Search for the cell housing the specified text and yield its (X, Y) center coordinate. 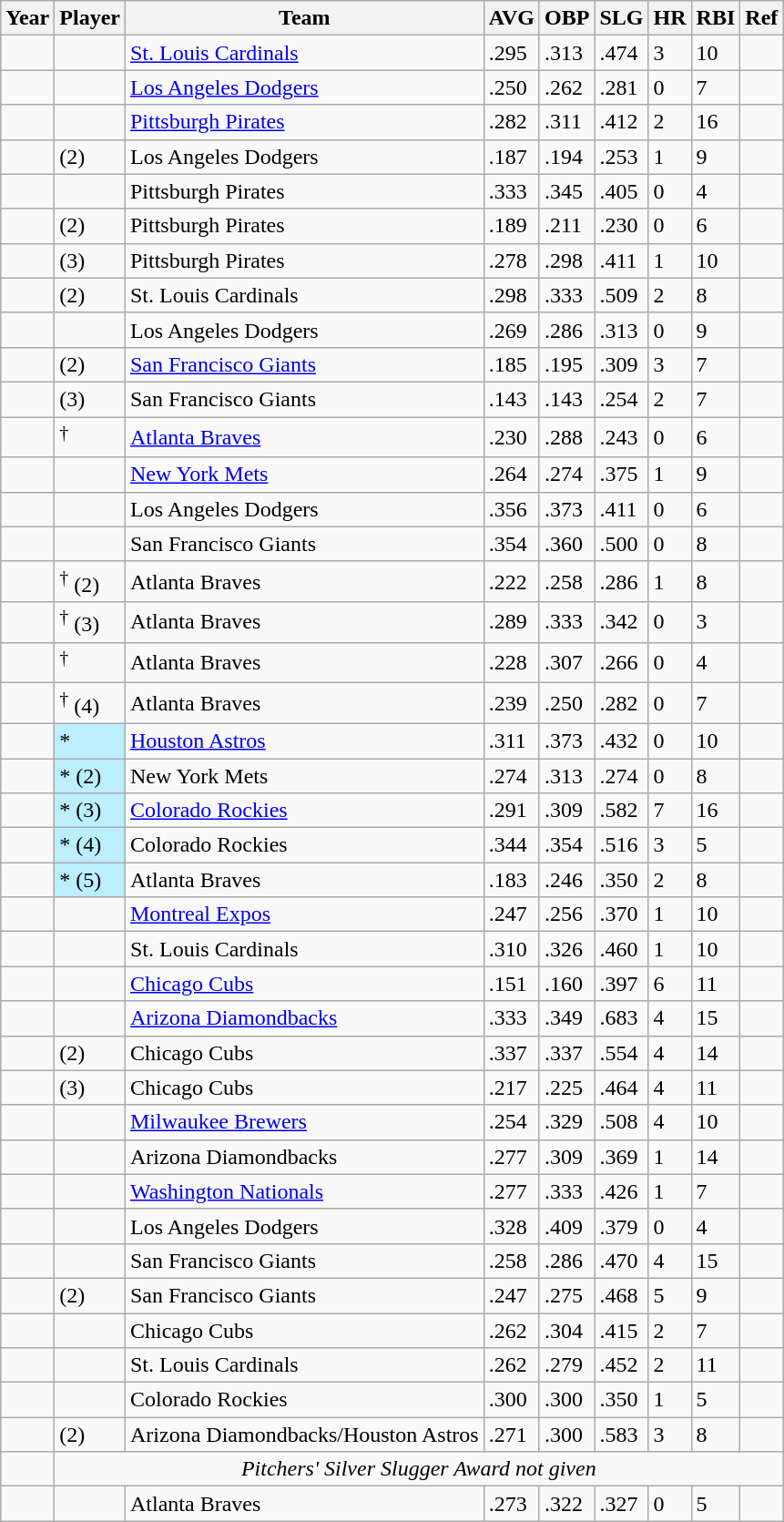
.345 (566, 191)
.500 (621, 544)
.291 (512, 811)
.516 (621, 845)
.452 (621, 1365)
* (3) (90, 811)
.304 (566, 1331)
.356 (512, 509)
Ref (761, 18)
Houston Astros (304, 741)
Milwaukee Brewers (304, 1122)
Arizona Diamondbacks/Houston Astros (304, 1435)
.468 (621, 1295)
.289 (512, 623)
.327 (621, 1504)
.256 (566, 914)
RBI (716, 18)
.195 (566, 364)
.349 (566, 1018)
.375 (621, 475)
.264 (512, 475)
* (2) (90, 776)
.310 (512, 949)
.412 (621, 122)
.322 (566, 1504)
.329 (566, 1122)
.151 (512, 984)
.185 (512, 364)
.326 (566, 949)
.344 (512, 845)
SLG (621, 18)
.470 (621, 1261)
.288 (566, 437)
.228 (512, 663)
Pitchers' Silver Slugger Award not given (419, 1469)
.342 (621, 623)
.474 (621, 53)
AVG (512, 18)
† (2) (90, 581)
* (90, 741)
.460 (621, 949)
.369 (621, 1157)
.295 (512, 53)
.225 (566, 1088)
Washington Nationals (304, 1191)
Player (90, 18)
.509 (621, 295)
.183 (512, 880)
Montreal Expos (304, 914)
.307 (566, 663)
.266 (621, 663)
.583 (621, 1435)
.275 (566, 1295)
.269 (512, 330)
† (4) (90, 703)
.253 (621, 157)
.426 (621, 1191)
.415 (621, 1331)
.405 (621, 191)
.217 (512, 1088)
.508 (621, 1122)
Year (27, 18)
.278 (512, 260)
.582 (621, 811)
.239 (512, 703)
.432 (621, 741)
.464 (621, 1088)
.211 (566, 226)
.222 (512, 581)
.271 (512, 1435)
.379 (621, 1226)
.189 (512, 226)
.160 (566, 984)
.370 (621, 914)
.243 (621, 437)
.194 (566, 157)
.246 (566, 880)
† (3) (90, 623)
.281 (621, 87)
HR (670, 18)
* (5) (90, 880)
OBP (566, 18)
.554 (621, 1053)
.328 (512, 1226)
.397 (621, 984)
.273 (512, 1504)
.279 (566, 1365)
.683 (621, 1018)
* (4) (90, 845)
.187 (512, 157)
.409 (566, 1226)
.360 (566, 544)
Team (304, 18)
